Scan for the cell matching the given text and deliver its [X, Y] coordinate at center. 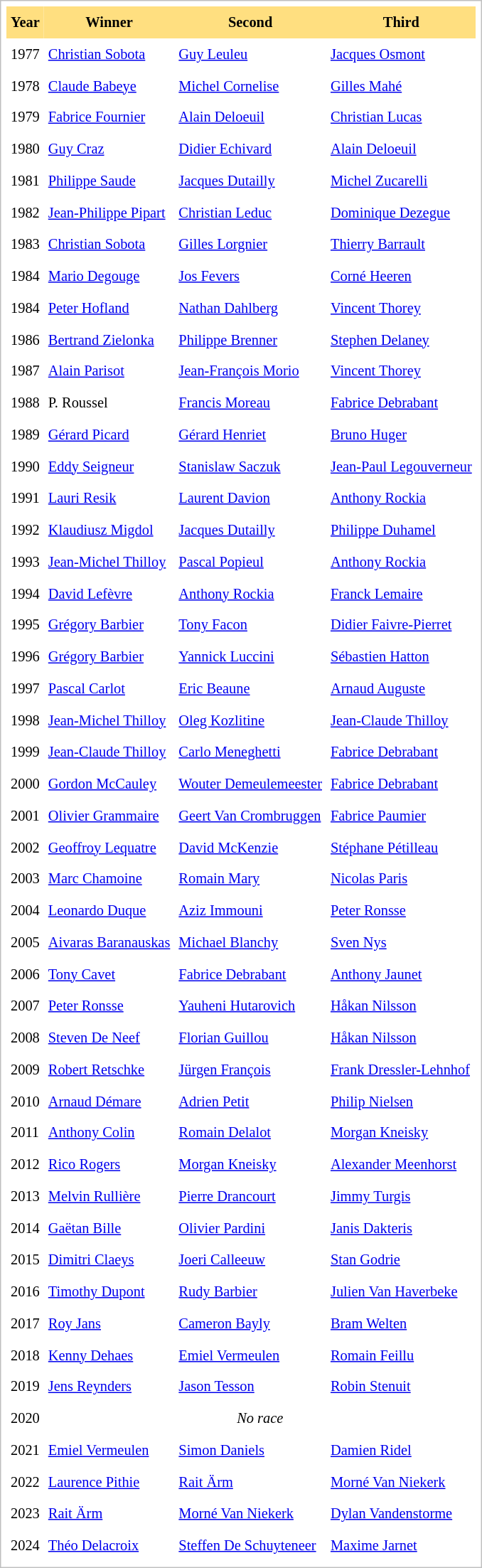
2000 [26, 784]
Carlo Meneghetti [250, 752]
Maxime Jarnet [401, 1546]
Laurence Pithie [109, 1482]
1989 [26, 435]
Rico Rogers [109, 1165]
2015 [26, 1260]
Pascal Carlot [109, 688]
Aziz Immouni [250, 910]
1993 [26, 562]
Philippe Saude [109, 181]
1991 [26, 498]
Lauri Resik [109, 498]
Arnaud Auguste [401, 688]
Christian Leduc [250, 213]
Jos Fevers [250, 276]
2006 [26, 974]
Gordon McCauley [109, 784]
Corné Heeren [401, 276]
Cameron Bayly [250, 1324]
Laurent Davion [250, 498]
Pascal Popieul [250, 562]
Alexander Meenhorst [401, 1165]
1983 [26, 245]
Melvin Rullière [109, 1196]
1995 [26, 626]
Michel Zucarelli [401, 181]
Joeri Calleeuw [250, 1260]
Winner [109, 23]
Jimmy Turgis [401, 1196]
1994 [26, 593]
Fabrice Paumier [401, 816]
Robin Stenuit [401, 1387]
Stephen Delaney [401, 340]
1982 [26, 213]
Year [26, 23]
1980 [26, 149]
Anthony Colin [109, 1134]
Stan Godrie [401, 1260]
Didier Faivre-Pierret [401, 626]
Franck Lemaire [401, 593]
2019 [26, 1387]
Fabrice Fournier [109, 118]
2017 [26, 1324]
Sven Nys [401, 943]
Philippe Duhamel [401, 530]
Mario Degouge [109, 276]
Bertrand Zielonka [109, 340]
Olivier Grammaire [109, 816]
Janis Dakteris [401, 1229]
Arnaud Démare [109, 1101]
Nicolas Paris [401, 879]
Julien Van Haverbeke [401, 1291]
1978 [26, 85]
1997 [26, 688]
2002 [26, 848]
Jacques Osmont [401, 54]
1981 [26, 181]
Olivier Pardini [250, 1229]
Bram Welten [401, 1324]
Gilles Mahé [401, 85]
Guy Leuleu [250, 54]
Bruno Huger [401, 435]
Klaudiusz Migdol [109, 530]
2024 [26, 1546]
2018 [26, 1355]
Pierre Drancourt [250, 1196]
Geoffroy Lequatre [109, 848]
Frank Dressler-Lehnhof [401, 1070]
Jürgen François [250, 1070]
Philip Nielsen [401, 1101]
Leonardo Duque [109, 910]
Dominique Dezegue [401, 213]
Romain Feillu [401, 1355]
2016 [26, 1291]
Second [250, 23]
Roy Jans [109, 1324]
2005 [26, 943]
1992 [26, 530]
Yauheni Hutarovich [250, 1006]
Philippe Brenner [250, 340]
2011 [26, 1134]
1999 [26, 752]
Sébastien Hatton [401, 657]
Geert Van Crombruggen [250, 816]
Michel Cornelise [250, 85]
2012 [26, 1165]
2004 [26, 910]
Théo Delacroix [109, 1546]
1996 [26, 657]
Dimitri Claeys [109, 1260]
2003 [26, 879]
Guy Craz [109, 149]
Michael Blanchy [250, 943]
Marc Chamoine [109, 879]
Timothy Dupont [109, 1291]
Eddy Seigneur [109, 466]
2013 [26, 1196]
Jean-François Morio [250, 371]
Thierry Barrault [401, 245]
Jean-Philippe Pipart [109, 213]
2023 [26, 1513]
David Lefèvre [109, 593]
Stéphane Pétilleau [401, 848]
No race [260, 1418]
Anthony Jaunet [401, 974]
1986 [26, 340]
Claude Babeye [109, 85]
Dylan Vandenstorme [401, 1513]
Oleg Kozlitine [250, 721]
Aivaras Baranauskas [109, 943]
Francis Moreau [250, 402]
David McKenzie [250, 848]
Yannick Luccini [250, 657]
1979 [26, 118]
Jean-Paul Legouverneur [401, 466]
Stanislaw Saczuk [250, 466]
Simon Daniels [250, 1451]
1977 [26, 54]
Gérard Henriet [250, 435]
Didier Echivard [250, 149]
Florian Guillou [250, 1038]
2014 [26, 1229]
2022 [26, 1482]
Peter Hofland [109, 309]
1990 [26, 466]
Adrien Petit [250, 1101]
Jason Tesson [250, 1387]
Steffen De Schuyteneer [250, 1546]
2008 [26, 1038]
Steven De Neef [109, 1038]
Christian Lucas [401, 118]
2021 [26, 1451]
Alain Parisot [109, 371]
Gilles Lorgnier [250, 245]
Romain Mary [250, 879]
Romain Delalot [250, 1134]
Third [401, 23]
Gérard Picard [109, 435]
2001 [26, 816]
1998 [26, 721]
Kenny Dehaes [109, 1355]
Jens Reynders [109, 1387]
Rudy Barbier [250, 1291]
2009 [26, 1070]
Tony Cavet [109, 974]
Robert Retschke [109, 1070]
P. Roussel [109, 402]
Nathan Dahlberg [250, 309]
Damien Ridel [401, 1451]
Gaëtan Bille [109, 1229]
2020 [26, 1418]
1988 [26, 402]
2010 [26, 1101]
Wouter Demeulemeester [250, 784]
2007 [26, 1006]
1987 [26, 371]
Eric Beaune [250, 688]
Tony Facon [250, 626]
